Return [x, y] of the center of cell containing provided text 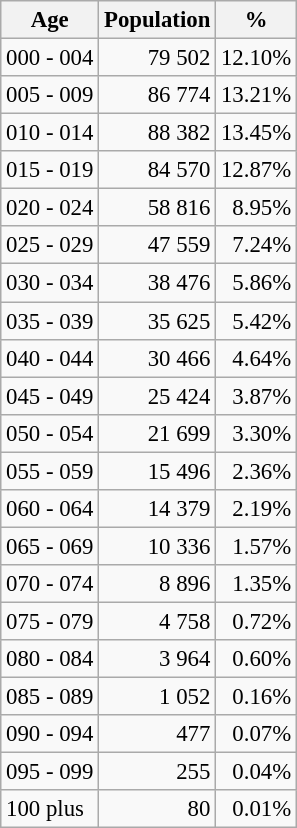
1.35% [256, 584]
025 - 029 [50, 245]
30 466 [158, 358]
88 382 [158, 133]
015 - 019 [50, 170]
80 [158, 809]
14 379 [158, 509]
58 816 [158, 208]
47 559 [158, 245]
5.42% [256, 321]
020 - 024 [50, 208]
10 336 [158, 546]
085 - 089 [50, 697]
12.87% [256, 170]
25 424 [158, 396]
1 052 [158, 697]
38 476 [158, 283]
8.95% [256, 208]
0.04% [256, 772]
255 [158, 772]
3 964 [158, 659]
0.72% [256, 621]
21 699 [158, 433]
84 570 [158, 170]
15 496 [158, 471]
8 896 [158, 584]
030 - 034 [50, 283]
Age [50, 20]
1.57% [256, 546]
045 - 049 [50, 396]
075 - 079 [50, 621]
0.60% [256, 659]
4 758 [158, 621]
000 - 004 [50, 58]
0.01% [256, 809]
Population [158, 20]
055 - 059 [50, 471]
060 - 064 [50, 509]
13.45% [256, 133]
12.10% [256, 58]
3.87% [256, 396]
035 - 039 [50, 321]
5.86% [256, 283]
0.16% [256, 697]
13.21% [256, 95]
4.64% [256, 358]
100 plus [50, 809]
% [256, 20]
095 - 099 [50, 772]
477 [158, 734]
86 774 [158, 95]
2.19% [256, 509]
050 - 054 [50, 433]
3.30% [256, 433]
79 502 [158, 58]
005 - 009 [50, 95]
040 - 044 [50, 358]
090 - 094 [50, 734]
065 - 069 [50, 546]
0.07% [256, 734]
35 625 [158, 321]
010 - 014 [50, 133]
070 - 074 [50, 584]
2.36% [256, 471]
080 - 084 [50, 659]
7.24% [256, 245]
